Detect which cell encompasses the target text, then output its [x, y] center coordinate. 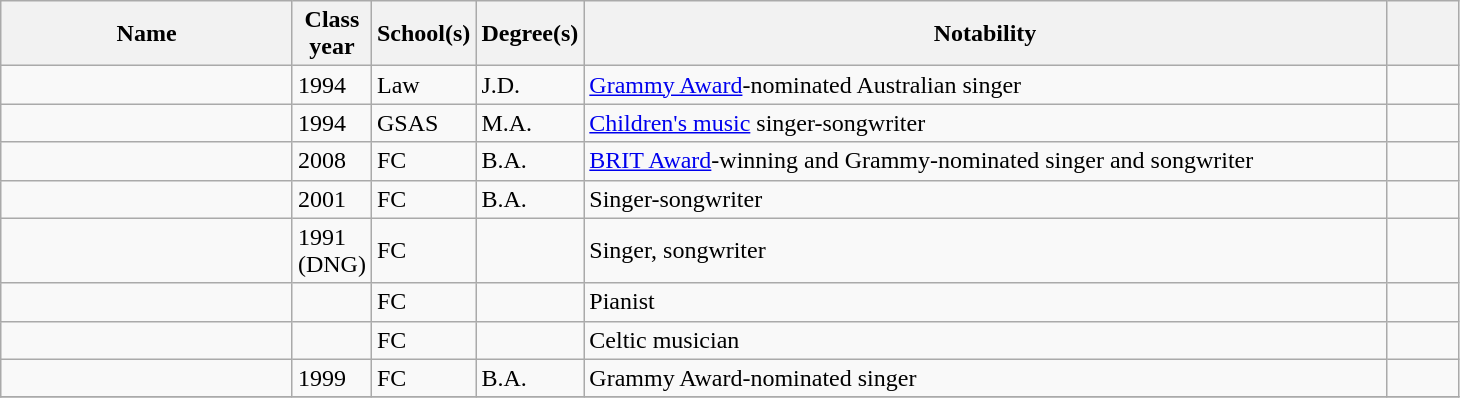
Law [423, 85]
2001 [332, 199]
Celtic musician [985, 340]
Grammy Award-nominated singer [985, 378]
Pianist [985, 302]
M.A. [530, 123]
Children's music singer-songwriter [985, 123]
Singer, songwriter [985, 250]
GSAS [423, 123]
Degree(s) [530, 34]
1991 (DNG) [332, 250]
BRIT Award-winning and Grammy-nominated singer and songwriter [985, 161]
Notability [985, 34]
J.D. [530, 85]
School(s) [423, 34]
Class year [332, 34]
Grammy Award-nominated Australian singer [985, 85]
Name [147, 34]
Singer-songwriter [985, 199]
1999 [332, 378]
2008 [332, 161]
